Locate the cell with the specified text and output its [x, y] center coordinate. 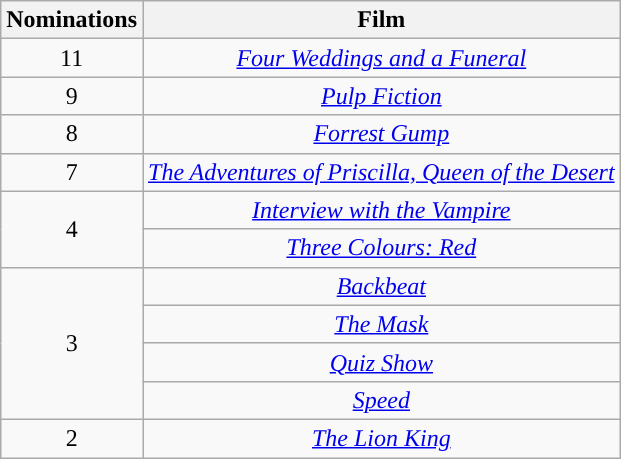
Interview with the Vampire [381, 210]
Nominations [72, 20]
Speed [381, 400]
The Lion King [381, 438]
3 [72, 343]
Pulp Fiction [381, 96]
8 [72, 134]
Forrest Gump [381, 134]
Backbeat [381, 286]
9 [72, 96]
Four Weddings and a Funeral [381, 58]
7 [72, 172]
Film [381, 20]
Three Colours: Red [381, 248]
The Adventures of Priscilla, Queen of the Desert [381, 172]
11 [72, 58]
4 [72, 229]
The Mask [381, 324]
2 [72, 438]
Quiz Show [381, 362]
